Determine the (X, Y) coordinate at the center of the cell enclosing the given text.  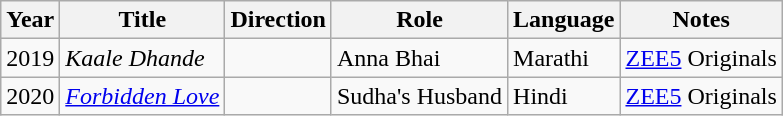
Kaale Dhande (142, 58)
Forbidden Love (142, 96)
Notes (701, 20)
Direction (278, 20)
Title (142, 20)
Language (564, 20)
Hindi (564, 96)
2020 (30, 96)
Marathi (564, 58)
Role (419, 20)
Anna Bhai (419, 58)
Sudha's Husband (419, 96)
2019 (30, 58)
Year (30, 20)
